Search for the cell housing the specified text and yield its [x, y] center coordinate. 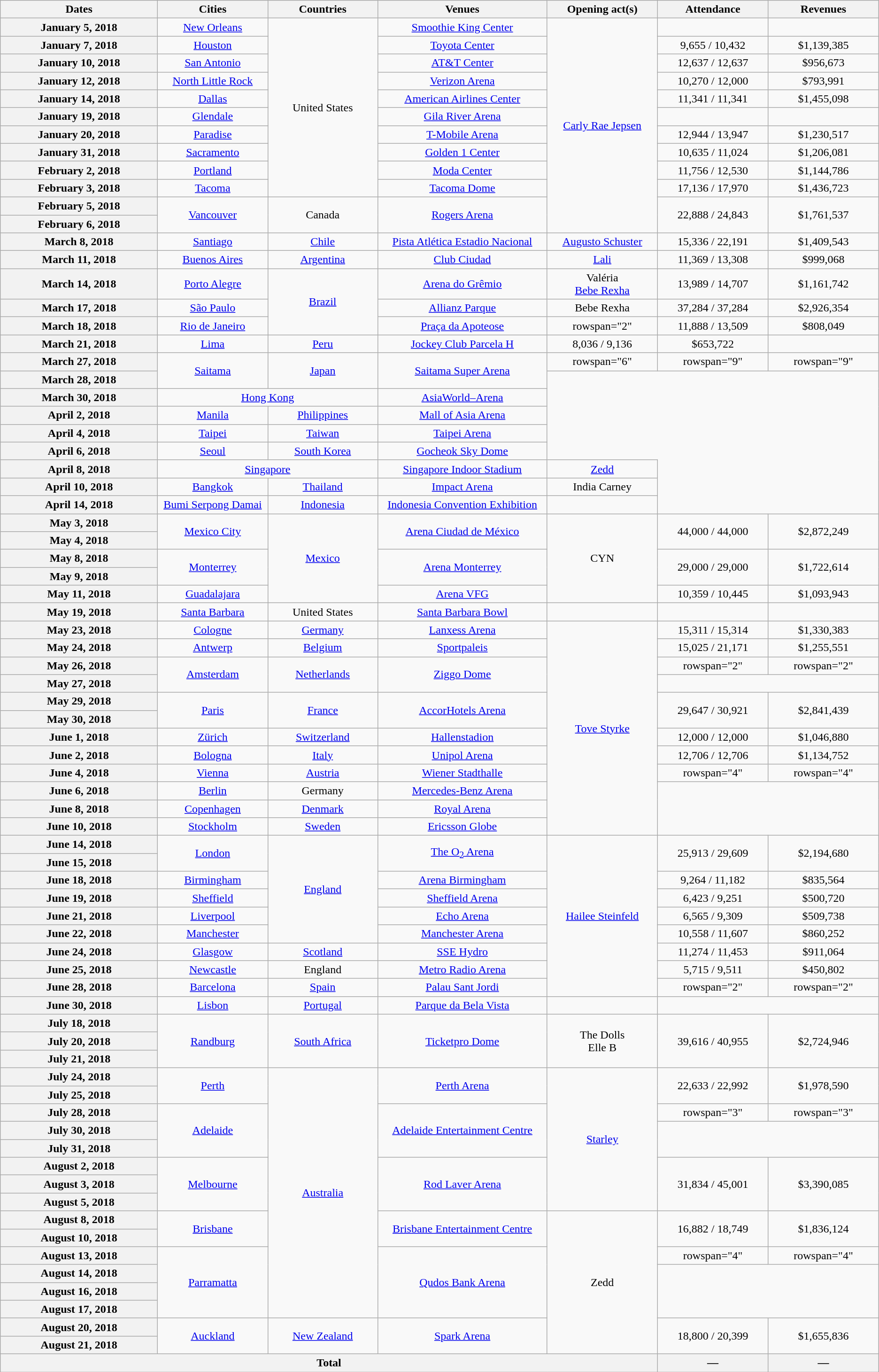
March 8, 2018 [79, 242]
June 4, 2018 [79, 773]
Augusto Schuster [602, 242]
August 20, 2018 [79, 1327]
6,565 / 9,309 [713, 916]
11,274 / 11,453 [713, 952]
Mexico City [213, 532]
North Little Rock [213, 81]
31,834 / 45,001 [713, 1184]
10,270 / 12,000 [713, 81]
June 15, 2018 [79, 862]
June 8, 2018 [79, 808]
May 23, 2018 [79, 630]
June 22, 2018 [79, 934]
$1,230,517 [824, 134]
$653,722 [713, 344]
Singapore Indoor Stadium [462, 469]
16,882 / 18,749 [713, 1229]
Manila [213, 415]
July 24, 2018 [79, 1077]
April 10, 2018 [79, 487]
August 16, 2018 [79, 1291]
Chile [323, 242]
Starley [602, 1139]
$1,761,537 [824, 215]
August 8, 2018 [79, 1220]
Saitama [213, 371]
March 21, 2018 [79, 344]
$860,252 [824, 934]
Glendale [213, 116]
$1,206,081 [824, 152]
Dates [79, 9]
Venues [462, 9]
Brisbane Entertainment Centre [462, 1229]
London [213, 853]
Perth [213, 1085]
AT&T Center [462, 63]
Rod Laver Arena [462, 1184]
Taiwan [323, 433]
June 25, 2018 [79, 969]
May 11, 2018 [79, 594]
Mall of Asia Arena [462, 415]
Zürich [213, 737]
18,800 / 20,399 [713, 1336]
Lisbon [213, 1005]
January 20, 2018 [79, 134]
Hallenstadion [462, 737]
Tacoma Dome [462, 188]
Austria [323, 773]
11,341 / 11,341 [713, 99]
$2,872,249 [824, 532]
$3,390,085 [824, 1184]
May 19, 2018 [79, 612]
10,635 / 11,024 [713, 152]
Spain [323, 987]
Brazil [323, 302]
CYN [602, 558]
March 30, 2018 [79, 397]
12,000 / 12,000 [713, 737]
March 11, 2018 [79, 260]
Hong Kong [268, 397]
SSE Hydro [462, 952]
Bebe Rexha [602, 308]
Praça da Apoteose [462, 326]
Vienna [213, 773]
August 2, 2018 [79, 1166]
Club Ciudad [462, 260]
São Paulo [213, 308]
$2,926,354 [824, 308]
$808,049 [824, 326]
$1,722,614 [824, 567]
June 18, 2018 [79, 880]
Arena Ciudad de México [462, 532]
April 4, 2018 [79, 433]
Mexico [323, 558]
Carly Rae Jepsen [602, 126]
January 10, 2018 [79, 63]
Qudos Bank Arena [462, 1282]
Barcelona [213, 987]
Newcastle [213, 969]
New Zealand [323, 1336]
Vancouver [213, 215]
$1,330,383 [824, 630]
Belgium [323, 648]
March 14, 2018 [79, 284]
April 6, 2018 [79, 451]
Argentina [323, 260]
Liverpool [213, 916]
Bumi Serpong Damai [213, 504]
Lanxess Arena [462, 630]
Verizon Arena [462, 81]
San Antonio [213, 63]
rowspan="6" [602, 362]
France [323, 710]
$1,455,098 [824, 99]
June 2, 2018 [79, 755]
Hailee Steinfeld [602, 916]
Sportpaleis [462, 648]
Taipei Arena [462, 433]
Glasgow [213, 952]
July 20, 2018 [79, 1041]
May 27, 2018 [79, 683]
Gila River Arena [462, 116]
Antwerp [213, 648]
10,359 / 10,445 [713, 594]
Tove Styrke [602, 728]
The O2 Arena [462, 853]
Spark Arena [462, 1336]
Saitama Super Arena [462, 371]
11,369 / 13,308 [713, 260]
$1,046,880 [824, 737]
Gocheok Sky Dome [462, 451]
May 3, 2018 [79, 523]
Pista Atlética Estadio Nacional [462, 242]
$1,836,124 [824, 1229]
Lima [213, 344]
$956,673 [824, 63]
$500,720 [824, 898]
June 1, 2018 [79, 737]
12,944 / 13,947 [713, 134]
$999,068 [824, 260]
Adelaide [213, 1131]
Revenues [824, 9]
August 17, 2018 [79, 1309]
15,336 / 22,191 [713, 242]
15,311 / 15,314 [713, 630]
April 2, 2018 [79, 415]
Cities [213, 9]
$1,093,943 [824, 594]
$1,139,385 [824, 45]
Portland [213, 170]
Copenhagen [213, 808]
May 4, 2018 [79, 541]
$1,134,752 [824, 755]
July 31, 2018 [79, 1148]
February 2, 2018 [79, 170]
Berlin [213, 791]
Parque da Bela Vista [462, 1005]
17,136 / 17,970 [713, 188]
Bangkok [213, 487]
April 14, 2018 [79, 504]
Switzerland [323, 737]
February 6, 2018 [79, 224]
$2,194,680 [824, 853]
$1,255,551 [824, 648]
June 24, 2018 [79, 952]
August 5, 2018 [79, 1202]
June 10, 2018 [79, 827]
Cologne [213, 630]
July 18, 2018 [79, 1023]
August 3, 2018 [79, 1184]
Royal Arena [462, 808]
$1,978,590 [824, 1085]
June 14, 2018 [79, 845]
June 21, 2018 [79, 916]
Randburg [213, 1041]
January 7, 2018 [79, 45]
Allianz Parque [462, 308]
South Africa [323, 1041]
Philippines [323, 415]
Santa Barbara Bowl [462, 612]
July 21, 2018 [79, 1059]
Melbourne [213, 1184]
$2,724,946 [824, 1041]
Brisbane [213, 1229]
Opening act(s) [602, 9]
Scotland [323, 952]
Seoul [213, 451]
May 30, 2018 [79, 719]
Indonesia [323, 504]
May 29, 2018 [79, 701]
May 9, 2018 [79, 576]
July 30, 2018 [79, 1131]
Adelaide Entertainment Centre [462, 1131]
$1,655,836 [824, 1336]
Wiener Stadthalle [462, 773]
Portugal [323, 1005]
January 5, 2018 [79, 27]
Arena do Grêmio [462, 284]
22,888 / 24,843 [713, 215]
May 8, 2018 [79, 558]
Rio de Janeiro [213, 326]
Manchester Arena [462, 934]
March 18, 2018 [79, 326]
29,000 / 29,000 [713, 567]
Paradise [213, 134]
Auckland [213, 1336]
Sheffield [213, 898]
$1,436,723 [824, 188]
Moda Center [462, 170]
Peru [323, 344]
Netherlands [323, 674]
June 19, 2018 [79, 898]
Attendance [713, 9]
March 27, 2018 [79, 362]
Italy [323, 755]
Lali [602, 260]
Porto Alegre [213, 284]
February 3, 2018 [79, 188]
January 12, 2018 [79, 81]
August 14, 2018 [79, 1273]
Ericsson Globe [462, 827]
Arena Birmingham [462, 880]
Impact Arena [462, 487]
August 10, 2018 [79, 1238]
May 26, 2018 [79, 666]
Parramatta [213, 1282]
Stockholm [213, 827]
March 28, 2018 [79, 380]
India Carney [602, 487]
$1,161,742 [824, 284]
AsiaWorld–Arena [462, 397]
Ticketpro Dome [462, 1041]
12,706 / 12,706 [713, 755]
Canada [323, 215]
Unipol Arena [462, 755]
Rogers Arena [462, 215]
June 30, 2018 [79, 1005]
Singapore [268, 469]
American Airlines Center [462, 99]
15,025 / 21,171 [713, 648]
Taipei [213, 433]
January 31, 2018 [79, 152]
39,616 / 40,955 [713, 1041]
Guadalajara [213, 594]
Tacoma [213, 188]
April 8, 2018 [79, 469]
Arena Monterrey [462, 567]
Mercedes-Benz Arena [462, 791]
ValériaBebe Rexha [602, 284]
Jockey Club Parcela H [462, 344]
29,647 / 30,921 [713, 710]
March 17, 2018 [79, 308]
July 25, 2018 [79, 1095]
$835,564 [824, 880]
8,036 / 9,136 [602, 344]
Sheffield Arena [462, 898]
August 13, 2018 [79, 1256]
Australia [323, 1193]
Perth Arena [462, 1085]
August 21, 2018 [79, 1345]
$911,064 [824, 952]
June 28, 2018 [79, 987]
$1,409,543 [824, 242]
South Korea [323, 451]
12,637 / 12,637 [713, 63]
January 19, 2018 [79, 116]
$2,841,439 [824, 710]
July 28, 2018 [79, 1113]
$450,802 [824, 969]
Total [329, 1363]
13,989 / 14,707 [713, 284]
Palau Sant Jordi [462, 987]
T-Mobile Arena [462, 134]
The DollsElle B [602, 1041]
37,284 / 37,284 [713, 308]
9,655 / 10,432 [713, 45]
Arena VFG [462, 594]
10,558 / 11,607 [713, 934]
Denmark [323, 808]
Ziggo Dome [462, 674]
Paris [213, 710]
Echo Arena [462, 916]
Dallas [213, 99]
5,715 / 9,511 [713, 969]
25,913 / 29,609 [713, 853]
Japan [323, 371]
Monterrey [213, 567]
January 14, 2018 [79, 99]
AccorHotels Arena [462, 710]
Smoothie King Center [462, 27]
New Orleans [213, 27]
9,264 / 11,182 [713, 880]
May 24, 2018 [79, 648]
Buenos Aires [213, 260]
Bologna [213, 755]
11,888 / 13,509 [713, 326]
22,633 / 22,992 [713, 1085]
Golden 1 Center [462, 152]
6,423 / 9,251 [713, 898]
44,000 / 44,000 [713, 532]
$1,144,786 [824, 170]
Santa Barbara [213, 612]
Houston [213, 45]
Thailand [323, 487]
Santiago [213, 242]
$793,991 [824, 81]
Toyota Center [462, 45]
11,756 / 12,530 [713, 170]
June 6, 2018 [79, 791]
Sacramento [213, 152]
Countries [323, 9]
Metro Radio Arena [462, 969]
$509,738 [824, 916]
February 5, 2018 [79, 206]
Birmingham [213, 880]
Amsterdam [213, 674]
Sweden [323, 827]
Manchester [213, 934]
Indonesia Convention Exhibition [462, 504]
